Identify which cell holds the provided text, then report its [x, y] central coordinate. 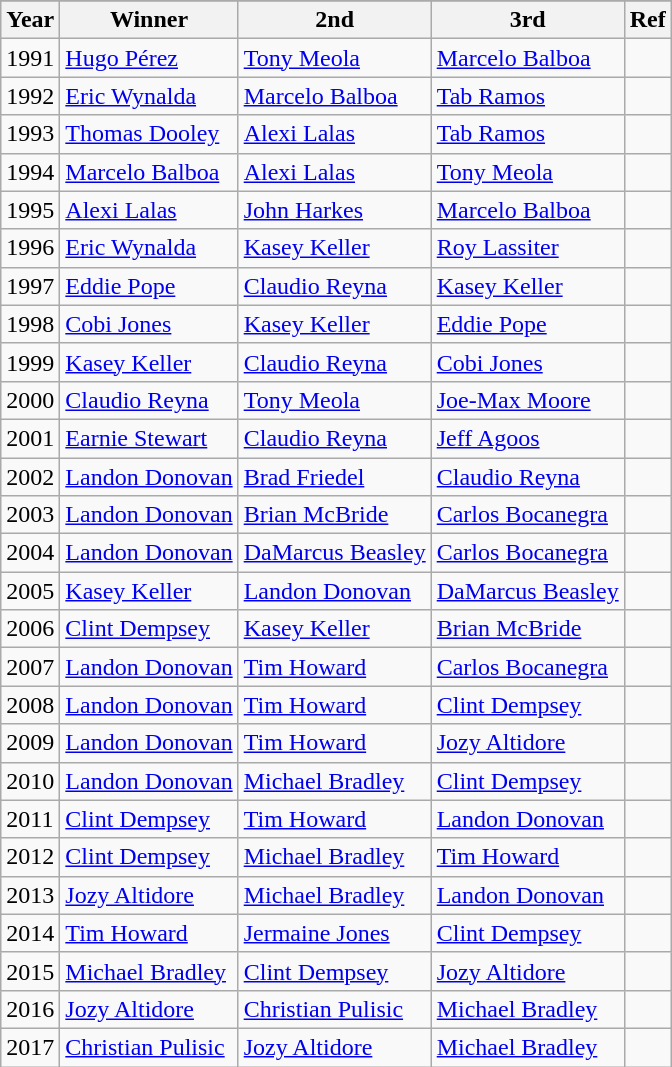
2014 [30, 933]
2003 [30, 515]
1995 [30, 210]
John Harkes [334, 210]
Jeff Agoos [528, 438]
2010 [30, 781]
Brad Friedel [334, 477]
2002 [30, 477]
Roy Lassiter [528, 248]
Earnie Stewart [149, 438]
Winner [149, 20]
2006 [30, 629]
2007 [30, 667]
2015 [30, 971]
2011 [30, 819]
1996 [30, 248]
Hugo Pérez [149, 58]
Ref [648, 20]
3rd [528, 20]
Year [30, 20]
1994 [30, 172]
2012 [30, 857]
2013 [30, 895]
2001 [30, 438]
Joe-Max Moore [528, 400]
1999 [30, 362]
2017 [30, 1047]
2009 [30, 743]
2nd [334, 20]
1998 [30, 324]
Jermaine Jones [334, 933]
1992 [30, 96]
2004 [30, 553]
2008 [30, 705]
Thomas Dooley [149, 134]
2016 [30, 1009]
1997 [30, 286]
2000 [30, 400]
1993 [30, 134]
1991 [30, 58]
2005 [30, 591]
